Identify which cell holds the provided text, then report its [X, Y] central coordinate. 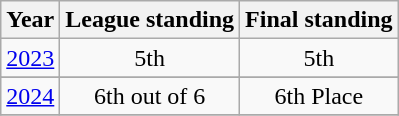
League standing [150, 20]
6th Place [319, 96]
6th out of 6 [150, 96]
2024 [30, 96]
2023 [30, 58]
Final standing [319, 20]
Year [30, 20]
